Determine the [X, Y] coordinate at the center of the cell enclosing the given text.  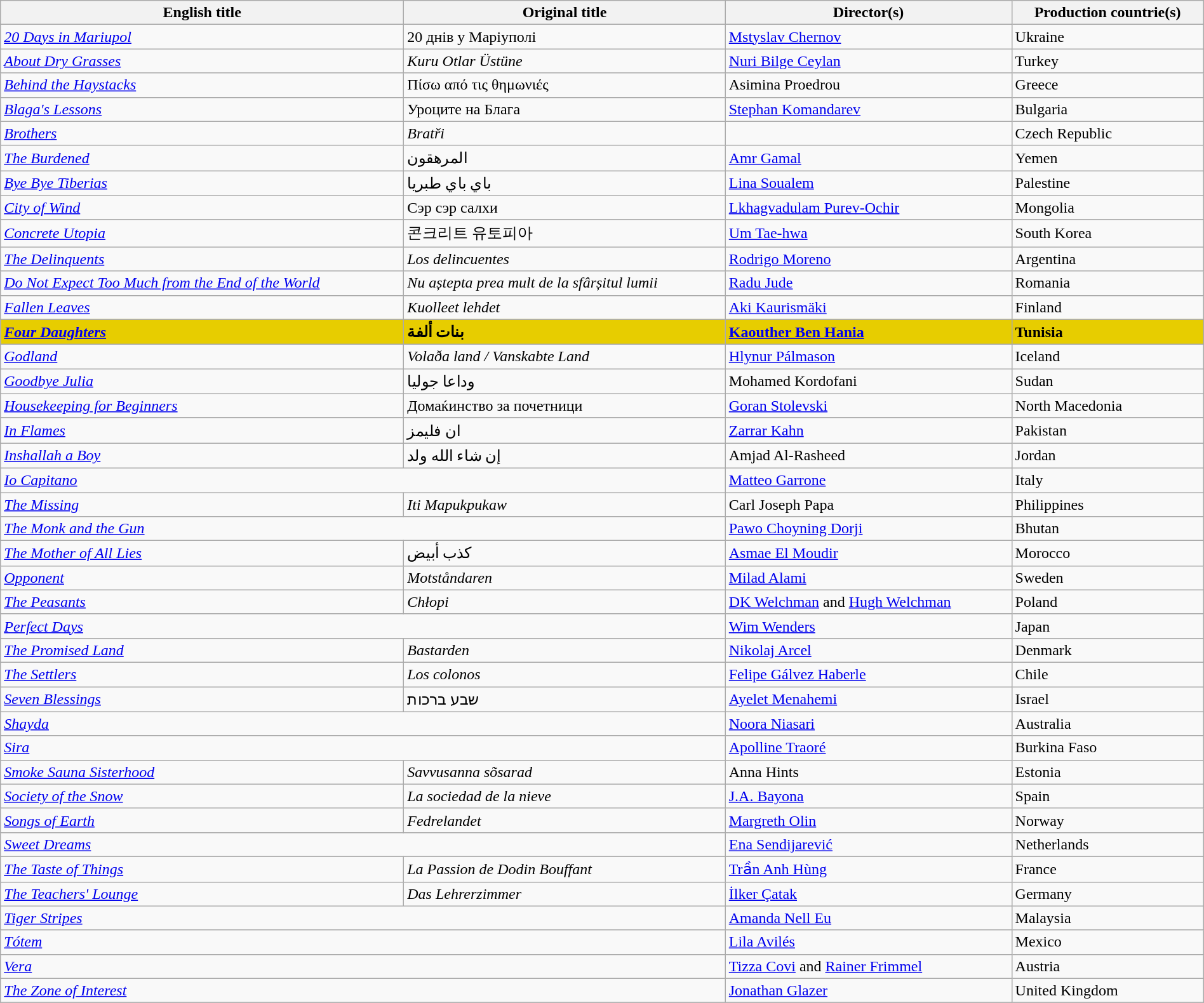
Concrete Utopia [202, 234]
Pakistan [1107, 430]
Radu Jude [869, 283]
Bulgaria [1107, 109]
La sociedad de la nieve [565, 796]
The Promised Land [202, 650]
Домаќинство за почетници [565, 406]
Amr Gamal [869, 158]
Opponent [202, 578]
Tiger Stripes [363, 918]
باي باي طبريا [565, 183]
Do Not Expect Too Much from the End of the World [202, 283]
Sweet Dreams [363, 844]
Ayelet Menahemi [869, 700]
Mstyslav Chernov [869, 37]
Mexico [1107, 942]
Уроците на Блага [565, 109]
Kaouther Ben Hania [869, 332]
Inshallah a Boy [202, 456]
Tunisia [1107, 332]
Stephan Komandarev [869, 109]
Fedrelandet [565, 820]
Original title [565, 13]
Zarrar Kahn [869, 430]
Noora Niasari [869, 724]
Iti Mapukpukaw [565, 505]
Netherlands [1107, 844]
City of Wind [202, 208]
Behind the Haystacks [202, 85]
Goodbye Julia [202, 382]
Nuri Bilge Ceylan [869, 61]
Tizza Covi and Rainer Frimmel [869, 966]
Bye Bye Tiberias [202, 183]
20 Days in Mariupol [202, 37]
Felipe Gálvez Haberle [869, 674]
Rodrigo Moreno [869, 259]
Vera [363, 966]
J.A. Bayona [869, 796]
Argentina [1107, 259]
وداعا جوليا [565, 382]
Israel [1107, 700]
Germany [1107, 894]
The Delinquents [202, 259]
Πίσω από τις θημωνιές [565, 85]
콘크리트 유토피아 [565, 234]
بنات ألفة [565, 332]
Goran Stolevski [869, 406]
Society of the Snow [202, 796]
Amjad Al-Rasheed [869, 456]
Smoke Sauna Sisterhood [202, 772]
Sira [363, 748]
Jonathan Glazer [869, 990]
Kuru Otlar Üstüne [565, 61]
שבע ברכות [565, 700]
Songs of Earth [202, 820]
The Burdened [202, 158]
Blaga's Lessons [202, 109]
Sweden [1107, 578]
Lkhagvadulam Purev-Ochir [869, 208]
20 днів у Маріуполі [565, 37]
North Macedonia [1107, 406]
Volaða land / Vanskabte Land [565, 357]
Housekeeping for Beginners [202, 406]
Ukraine [1107, 37]
Bastarden [565, 650]
Seven Blessings [202, 700]
Yemen [1107, 158]
Philippines [1107, 505]
Bhutan [1107, 529]
Nikolaj Arcel [869, 650]
Asmae El Moudir [869, 554]
Asimina Proedrou [869, 85]
Aki Kaurismäki [869, 307]
Margreth Olin [869, 820]
Jordan [1107, 456]
DK Welchman and Hugh Welchman [869, 602]
Shayda [363, 724]
Milad Alami [869, 578]
South Korea [1107, 234]
Poland [1107, 602]
Сэр сэр салхи [565, 208]
Malaysia [1107, 918]
Los colonos [565, 674]
Turkey [1107, 61]
France [1107, 869]
Ena Sendijarević [869, 844]
İlker Çatak [869, 894]
The Taste of Things [202, 869]
Carl Joseph Papa [869, 505]
Estonia [1107, 772]
Anna Hints [869, 772]
Hlynur Pálmason [869, 357]
The Teachers' Lounge [202, 894]
Nu aștepta prea mult de la sfârșitul lumii [565, 283]
Mohamed Kordofani [869, 382]
La Passion de Dodin Bouffant [565, 869]
Four Daughters [202, 332]
Sudan [1107, 382]
Australia [1107, 724]
Burkina Faso [1107, 748]
Fallen Leaves [202, 307]
The Monk and the Gun [363, 529]
Norway [1107, 820]
Los delincuentes [565, 259]
Italy [1107, 480]
Romania [1107, 283]
The Zone of Interest [363, 990]
The Settlers [202, 674]
Greece [1107, 85]
Austria [1107, 966]
Iceland [1107, 357]
Bratři [565, 133]
Production countrie(s) [1107, 13]
المرهقون [565, 158]
Palestine [1107, 183]
Kuolleet lehdet [565, 307]
Mongolia [1107, 208]
In Flames [202, 430]
Chile [1107, 674]
Tótem [363, 942]
Lina Soualem [869, 183]
United Kingdom [1107, 990]
The Missing [202, 505]
Finland [1107, 307]
Amanda Nell Eu [869, 918]
English title [202, 13]
Um Tae-hwa [869, 234]
إن شاء الله ولد [565, 456]
The Mother of All Lies [202, 554]
Chłopi [565, 602]
Apolline Traoré [869, 748]
Matteo Garrone [869, 480]
Io Capitano [363, 480]
ان فلیمز [565, 430]
Wim Wenders [869, 626]
Brothers [202, 133]
Motståndaren [565, 578]
Japan [1107, 626]
Czech Republic [1107, 133]
Director(s) [869, 13]
Das Lehrerzimmer [565, 894]
Denmark [1107, 650]
Morocco [1107, 554]
Pawo Choyning Dorji [869, 529]
Godland [202, 357]
Perfect Days [363, 626]
Spain [1107, 796]
Savvusanna sõsarad [565, 772]
كذب أبيض [565, 554]
The Peasants [202, 602]
Lila Avilés [869, 942]
About Dry Grasses [202, 61]
Trần Anh Hùng [869, 869]
